Extract the [x, y] coordinate from the center of the cell holding the provided text.  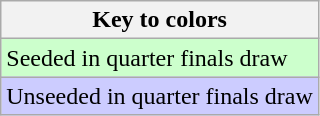
Unseeded in quarter finals draw [160, 96]
Seeded in quarter finals draw [160, 58]
Key to colors [160, 20]
